Scan for the cell matching the given text and deliver its (X, Y) coordinate at center. 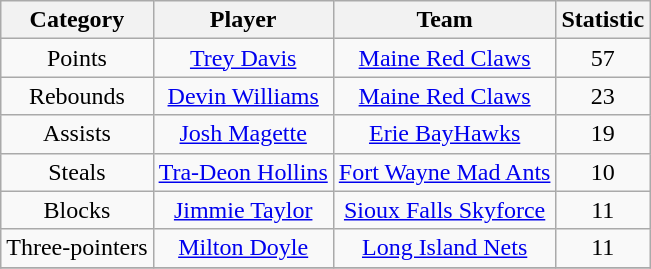
Tra-Deon Hollins (243, 172)
Milton Doyle (243, 248)
Statistic (603, 20)
Points (77, 58)
Devin Williams (243, 96)
Sioux Falls Skyforce (444, 210)
57 (603, 58)
Long Island Nets (444, 248)
Erie BayHawks (444, 134)
23 (603, 96)
Rebounds (77, 96)
Steals (77, 172)
19 (603, 134)
Assists (77, 134)
Jimmie Taylor (243, 210)
Blocks (77, 210)
Player (243, 20)
10 (603, 172)
Trey Davis (243, 58)
Josh Magette (243, 134)
Category (77, 20)
Three-pointers (77, 248)
Fort Wayne Mad Ants (444, 172)
Team (444, 20)
